For the text-containing cell, return its midpoint in (x, y) coordinate format. 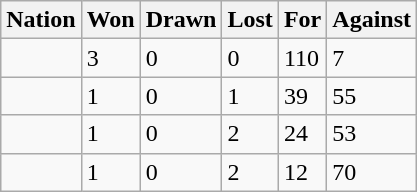
Won (110, 20)
Against (372, 20)
39 (302, 96)
3 (110, 58)
53 (372, 134)
7 (372, 58)
55 (372, 96)
For (302, 20)
Lost (250, 20)
Drawn (181, 20)
12 (302, 172)
Nation (41, 20)
70 (372, 172)
24 (302, 134)
110 (302, 58)
